Capture the cell that displays the provided text and extract its [X, Y] central coordinate. 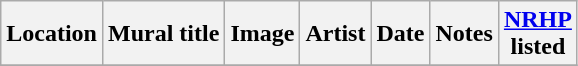
Notes [464, 34]
Location [52, 34]
Image [262, 34]
Artist [336, 34]
Mural title [163, 34]
Date [400, 34]
NRHPlisted [538, 34]
